Locate the cell with the specified text and output its (X, Y) center coordinate. 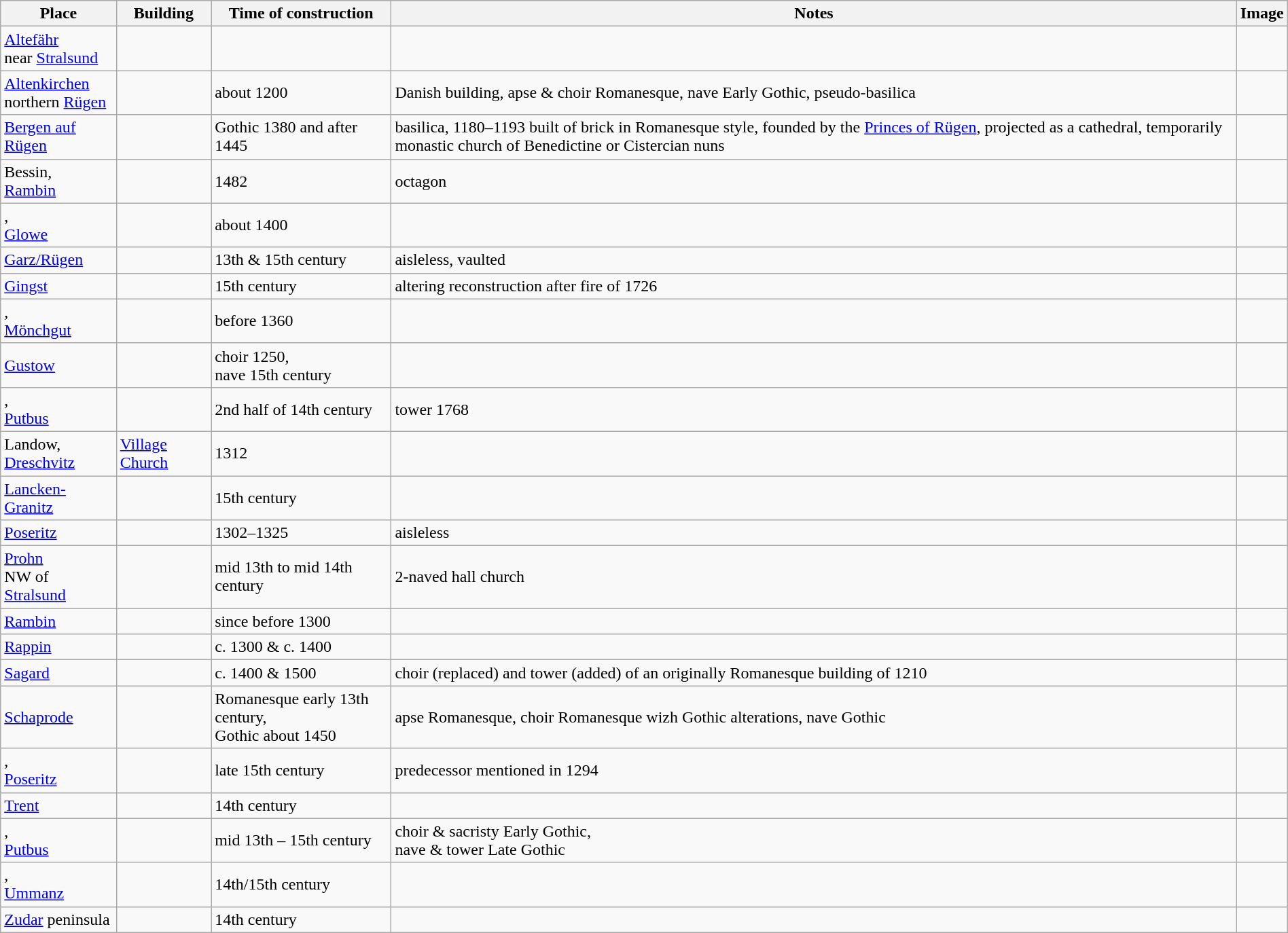
Zudar peninsula (58, 919)
octagon (814, 181)
,Glowe (58, 225)
Time of construction (302, 14)
since before 1300 (302, 621)
Poseritz (58, 533)
ProhnNW of Stralsund (58, 577)
late 15th century (302, 770)
1312 (302, 454)
Gothic 1380 and after 1445 (302, 137)
c. 1300 & c. 1400 (302, 647)
aisleless (814, 533)
Rappin (58, 647)
,Ummanz (58, 884)
Romanesque early 13th century,Gothic about 1450 (302, 717)
Place (58, 14)
1482 (302, 181)
Image (1262, 14)
c. 1400 & 1500 (302, 673)
14th/15th century (302, 884)
altering reconstruction after fire of 1726 (814, 286)
Bergen auf Rügen (58, 137)
Danish building, apse & choir Romanesque, nave Early Gothic, pseudo-basilica (814, 92)
choir 1250,nave 15th century (302, 365)
tower 1768 (814, 409)
choir & sacristy Early Gothic,nave & tower Late Gothic (814, 841)
Building (163, 14)
apse Romanesque, choir Romanesque wizh Gothic alterations, nave Gothic (814, 717)
choir (replaced) and tower (added) of an originally Romanesque building of 1210 (814, 673)
about 1200 (302, 92)
mid 13th – 15th century (302, 841)
Schaprode (58, 717)
Landow,Dreschvitz (58, 454)
Gustow (58, 365)
Rambin (58, 621)
1302–1325 (302, 533)
Altefährnear Stralsund (58, 49)
,Poseritz (58, 770)
Lancken-Granitz (58, 497)
before 1360 (302, 321)
2-naved hall church (814, 577)
Sagard (58, 673)
mid 13th to mid 14th century (302, 577)
about 1400 (302, 225)
Garz/Rügen (58, 260)
Notes (814, 14)
predecessor mentioned in 1294 (814, 770)
Trent (58, 805)
Gingst (58, 286)
Village Church (163, 454)
,Mönchgut (58, 321)
Altenkirchennorthern Rügen (58, 92)
2nd half of 14th century (302, 409)
13th & 15th century (302, 260)
Bessin,Rambin (58, 181)
aisleless, vaulted (814, 260)
